Identify which cell holds the provided text, then report its (x, y) central coordinate. 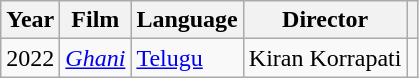
Telugu (187, 58)
Film (96, 20)
Year (30, 20)
Language (187, 20)
Kiran Korrapati (325, 58)
2022 (30, 58)
Ghani (96, 58)
Director (325, 20)
